Pinpoint the cell where the given text exists, returning its (X, Y) midpoint coordinate. 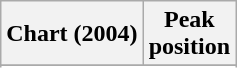
Peakposition (189, 34)
Chart (2004) (72, 34)
